Output the [X, Y] coordinate of the center of the cell containing the given text.  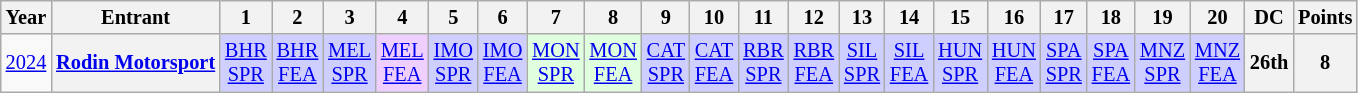
20 [1218, 17]
Year [26, 17]
11 [763, 17]
5 [454, 17]
HUNFEA [1014, 63]
Rodin Motorsport [136, 63]
RBRFEA [814, 63]
Points [1325, 17]
19 [1162, 17]
SILSPR [862, 63]
7 [556, 17]
HUNSPR [960, 63]
MONFEA [612, 63]
10 [714, 17]
14 [909, 17]
9 [666, 17]
Entrant [136, 17]
2 [298, 17]
BHRSPR [246, 63]
CATFEA [714, 63]
16 [1014, 17]
MNZSPR [1162, 63]
13 [862, 17]
15 [960, 17]
2024 [26, 63]
MELSPR [350, 63]
12 [814, 17]
DC [1269, 17]
RBRSPR [763, 63]
IMOFEA [502, 63]
SILFEA [909, 63]
4 [402, 17]
MONSPR [556, 63]
SPASPR [1064, 63]
BHRFEA [298, 63]
CATSPR [666, 63]
6 [502, 17]
3 [350, 17]
18 [1111, 17]
MELFEA [402, 63]
MNZFEA [1218, 63]
17 [1064, 17]
IMOSPR [454, 63]
SPAFEA [1111, 63]
1 [246, 17]
26th [1269, 63]
